Identify which cell holds the provided text, then report its (x, y) central coordinate. 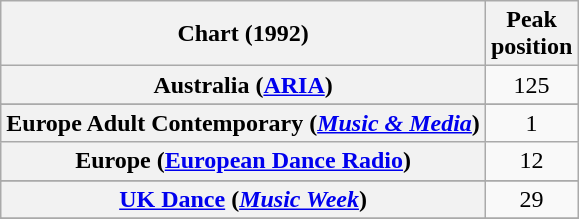
Chart (1992) (244, 34)
Peakposition (531, 34)
UK Dance (Music Week) (244, 199)
Australia (ARIA) (244, 85)
Europe (European Dance Radio) (244, 161)
125 (531, 85)
Europe Adult Contemporary (Music & Media) (244, 123)
29 (531, 199)
12 (531, 161)
1 (531, 123)
